From the cell containing the given text, extract its center point as [X, Y] coordinate. 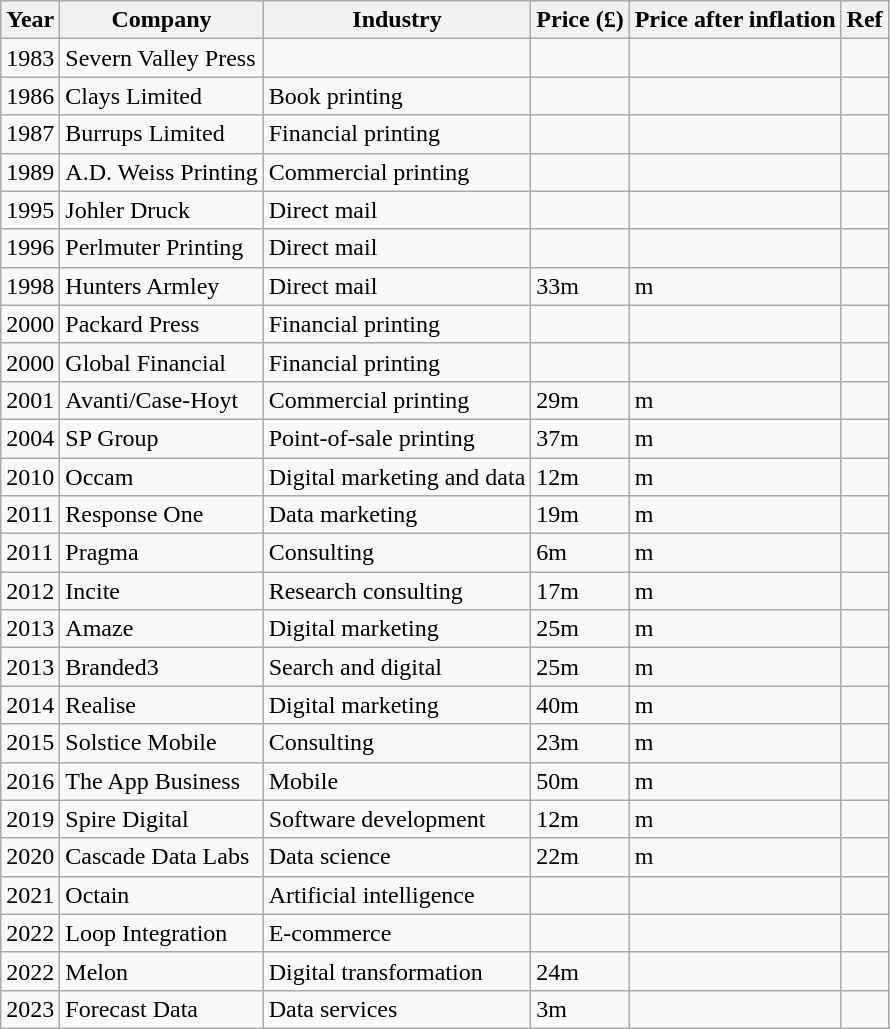
Digital transformation [397, 971]
Octain [162, 895]
Price after inflation [735, 20]
Company [162, 20]
Global Financial [162, 362]
Response One [162, 515]
29m [580, 400]
2014 [30, 705]
2015 [30, 743]
Packard Press [162, 324]
17m [580, 591]
A.D. Weiss Printing [162, 172]
Hunters Armley [162, 286]
3m [580, 1009]
Digital marketing and data [397, 477]
Price (£) [580, 20]
Severn Valley Press [162, 58]
Occam [162, 477]
2021 [30, 895]
The App Business [162, 781]
2023 [30, 1009]
Artificial intelligence [397, 895]
Incite [162, 591]
2016 [30, 781]
2012 [30, 591]
24m [580, 971]
1987 [30, 134]
1996 [30, 248]
Search and digital [397, 667]
SP Group [162, 438]
1998 [30, 286]
40m [580, 705]
1986 [30, 96]
Research consulting [397, 591]
Burrups Limited [162, 134]
Industry [397, 20]
Realise [162, 705]
Perlmuter Printing [162, 248]
E-commerce [397, 933]
37m [580, 438]
Ref [864, 20]
1995 [30, 210]
2019 [30, 819]
Clays Limited [162, 96]
Book printing [397, 96]
19m [580, 515]
Branded3 [162, 667]
Johler Druck [162, 210]
23m [580, 743]
1983 [30, 58]
Data marketing [397, 515]
Mobile [397, 781]
Year [30, 20]
Point-of-sale printing [397, 438]
Solstice Mobile [162, 743]
Data services [397, 1009]
Melon [162, 971]
Cascade Data Labs [162, 857]
1989 [30, 172]
Data science [397, 857]
22m [580, 857]
6m [580, 553]
2020 [30, 857]
2010 [30, 477]
Loop Integration [162, 933]
Pragma [162, 553]
2001 [30, 400]
Software development [397, 819]
50m [580, 781]
33m [580, 286]
Forecast Data [162, 1009]
Avanti/Case-Hoyt [162, 400]
Spire Digital [162, 819]
2004 [30, 438]
Amaze [162, 629]
